Extract the (x, y) coordinate from the center of the cell holding the provided text.  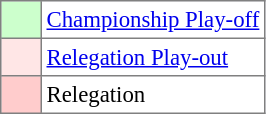
Relegation (152, 95)
Championship Play-off (152, 20)
Relegation Play-out (152, 57)
